Find where the given text appears and provide that cell's center as (x, y) coordinate. 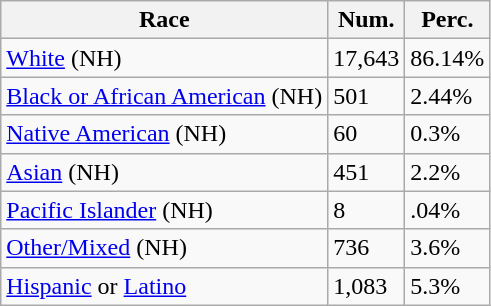
Pacific Islander (NH) (164, 210)
White (NH) (164, 58)
17,643 (366, 58)
Black or African American (NH) (164, 96)
2.2% (448, 172)
501 (366, 96)
Num. (366, 20)
0.3% (448, 134)
Hispanic or Latino (164, 286)
451 (366, 172)
Other/Mixed (NH) (164, 248)
2.44% (448, 96)
1,083 (366, 286)
Race (164, 20)
5.3% (448, 286)
60 (366, 134)
.04% (448, 210)
8 (366, 210)
3.6% (448, 248)
Perc. (448, 20)
736 (366, 248)
Native American (NH) (164, 134)
Asian (NH) (164, 172)
86.14% (448, 58)
